Scan for the cell matching the given text and deliver its (X, Y) coordinate at center. 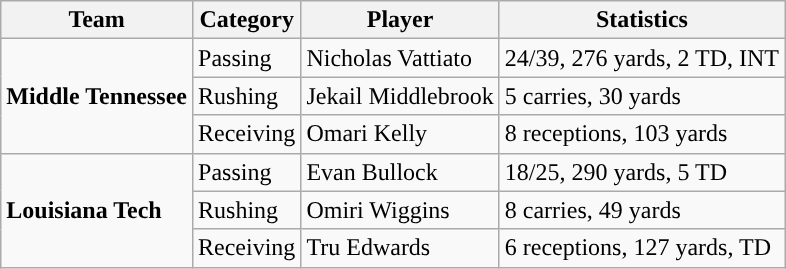
Tru Edwards (400, 248)
Nicholas Vattiato (400, 58)
8 carries, 49 yards (642, 210)
Category (247, 20)
24/39, 276 yards, 2 TD, INT (642, 58)
6 receptions, 127 yards, TD (642, 248)
Omiri Wiggins (400, 210)
5 carries, 30 yards (642, 96)
18/25, 290 yards, 5 TD (642, 172)
Team (97, 20)
Evan Bullock (400, 172)
Omari Kelly (400, 134)
Player (400, 20)
8 receptions, 103 yards (642, 134)
Jekail Middlebrook (400, 96)
Louisiana Tech (97, 210)
Middle Tennessee (97, 96)
Statistics (642, 20)
